Locate the cell with the specified text and output its (x, y) center coordinate. 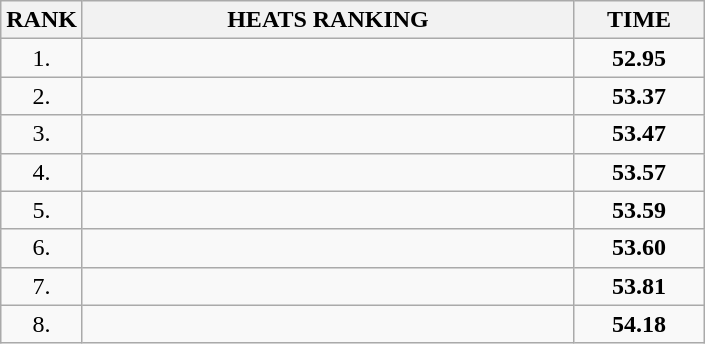
3. (42, 134)
1. (42, 58)
4. (42, 172)
6. (42, 248)
52.95 (640, 58)
53.47 (640, 134)
53.57 (640, 172)
53.60 (640, 248)
5. (42, 210)
2. (42, 96)
53.59 (640, 210)
RANK (42, 20)
53.37 (640, 96)
54.18 (640, 324)
7. (42, 286)
8. (42, 324)
TIME (640, 20)
53.81 (640, 286)
HEATS RANKING (328, 20)
